Provide the [x, y] coordinate of the cell's center where the given text is located.  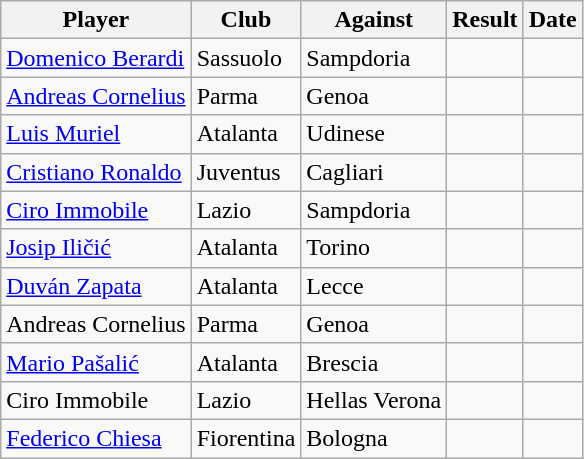
Josip Iličić [96, 248]
Result [485, 20]
Date [552, 20]
Against [374, 20]
Udinese [374, 134]
Brescia [374, 362]
Lecce [374, 286]
Domenico Berardi [96, 58]
Juventus [246, 172]
Club [246, 20]
Mario Pašalić [96, 362]
Cristiano Ronaldo [96, 172]
Cagliari [374, 172]
Torino [374, 248]
Player [96, 20]
Fiorentina [246, 438]
Hellas Verona [374, 400]
Bologna [374, 438]
Federico Chiesa [96, 438]
Luis Muriel [96, 134]
Sassuolo [246, 58]
Duván Zapata [96, 286]
